Find where the given text appears and provide that cell's center as (x, y) coordinate. 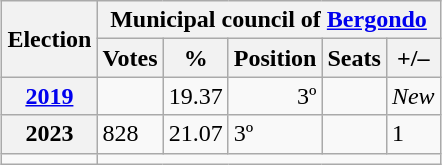
Seats (354, 58)
+/– (413, 58)
19.37 (196, 96)
% (196, 58)
Election (50, 39)
Votes (130, 58)
2019 (50, 96)
Position (275, 58)
New (413, 96)
1 (413, 134)
828 (130, 134)
2023 (50, 134)
21.07 (196, 134)
Municipal council of Bergondo (268, 20)
